Return (X, Y) of the center of cell containing provided text 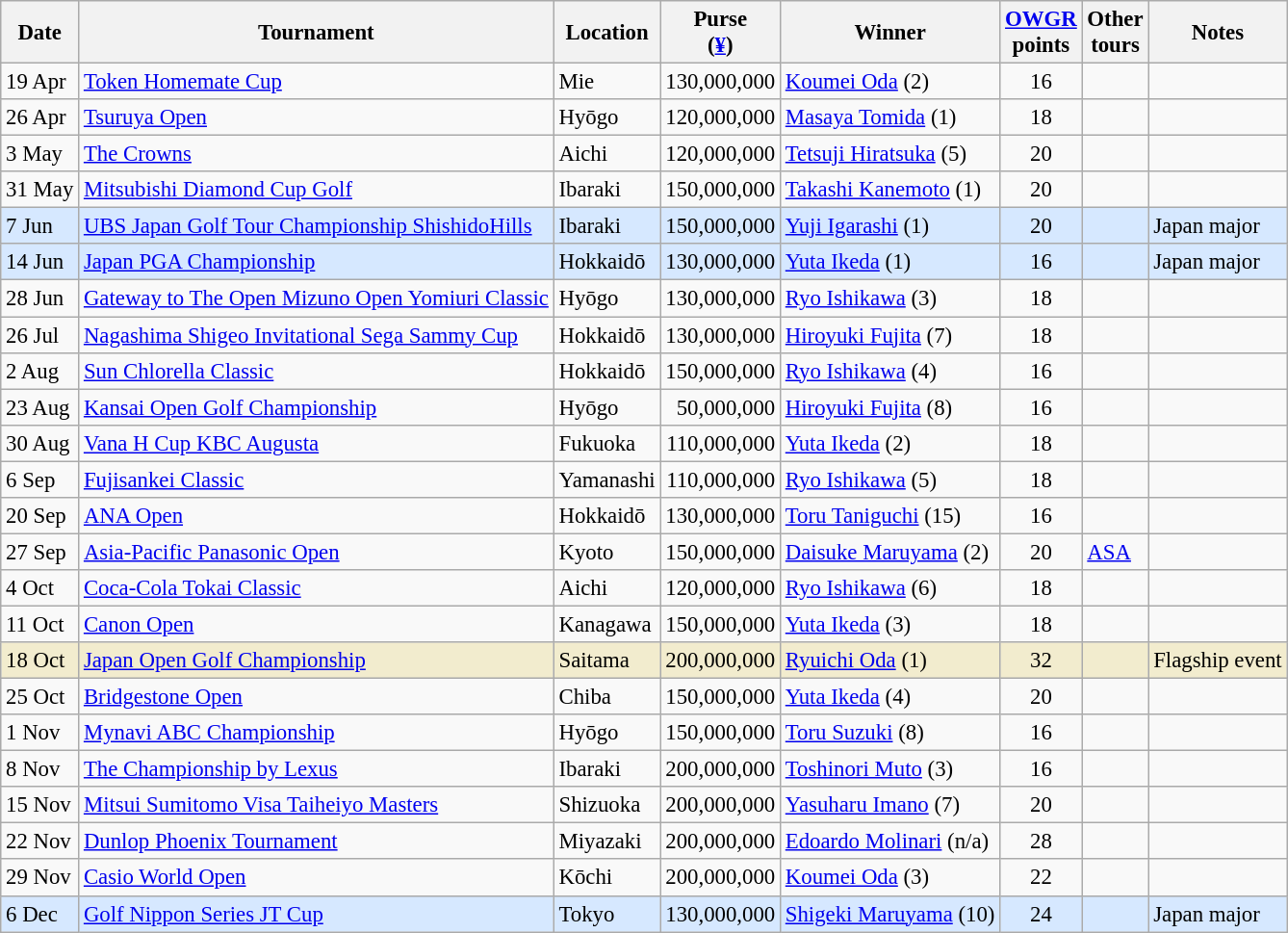
Masaya Tomida (1) (889, 117)
Bridgestone Open (317, 697)
Casio World Open (317, 878)
Koumei Oda (3) (889, 878)
Asia-Pacific Panasonic Open (317, 552)
Yasuharu Imano (7) (889, 805)
ANA Open (317, 516)
Tournament (317, 33)
OWGRpoints (1042, 33)
24 (1042, 914)
The Championship by Lexus (317, 769)
4 Oct (40, 588)
Shizuoka (606, 805)
Purse(¥) (720, 33)
Toshinori Muto (3) (889, 769)
22 (1042, 878)
26 Jul (40, 335)
30 Aug (40, 443)
Yuta Ikeda (4) (889, 697)
Othertours (1115, 33)
Tokyo (606, 914)
Mitsui Sumitomo Visa Taiheiyo Masters (317, 805)
Yamanashi (606, 479)
7 Jun (40, 226)
Shigeki Maruyama (10) (889, 914)
Toru Taniguchi (15) (889, 516)
31 May (40, 190)
Koumei Oda (2) (889, 82)
3 May (40, 154)
Yuta Ikeda (3) (889, 624)
Fukuoka (606, 443)
Dunlop Phoenix Tournament (317, 842)
Mynavi ABC Championship (317, 733)
Takashi Kanemoto (1) (889, 190)
27 Sep (40, 552)
25 Oct (40, 697)
Tsuruya Open (317, 117)
Mie (606, 82)
Ryo Ishikawa (6) (889, 588)
Nagashima Shigeo Invitational Sega Sammy Cup (317, 335)
19 Apr (40, 82)
Kanagawa (606, 624)
32 (1042, 661)
11 Oct (40, 624)
Golf Nippon Series JT Cup (317, 914)
Toru Suzuki (8) (889, 733)
Kyoto (606, 552)
50,000,000 (720, 407)
Ryo Ishikawa (4) (889, 371)
Flagship event (1218, 661)
14 Jun (40, 263)
Japan Open Golf Championship (317, 661)
Hiroyuki Fujita (7) (889, 335)
Date (40, 33)
Ryo Ishikawa (5) (889, 479)
Mitsubishi Diamond Cup Golf (317, 190)
23 Aug (40, 407)
Chiba (606, 697)
Yuji Igarashi (1) (889, 226)
Notes (1218, 33)
ASA (1115, 552)
UBS Japan Golf Tour Championship ShishidoHills (317, 226)
Token Homemate Cup (317, 82)
6 Dec (40, 914)
28 (1042, 842)
Ryuichi Oda (1) (889, 661)
Yuta Ikeda (1) (889, 263)
Saitama (606, 661)
15 Nov (40, 805)
Edoardo Molinari (n/a) (889, 842)
Canon Open (317, 624)
Winner (889, 33)
1 Nov (40, 733)
22 Nov (40, 842)
Sun Chlorella Classic (317, 371)
29 Nov (40, 878)
6 Sep (40, 479)
18 Oct (40, 661)
Daisuke Maruyama (2) (889, 552)
Kōchi (606, 878)
Tetsuji Hiratsuka (5) (889, 154)
Ryo Ishikawa (3) (889, 298)
28 Jun (40, 298)
Coca-Cola Tokai Classic (317, 588)
Yuta Ikeda (2) (889, 443)
Fujisankei Classic (317, 479)
Vana H Cup KBC Augusta (317, 443)
The Crowns (317, 154)
8 Nov (40, 769)
Location (606, 33)
26 Apr (40, 117)
Miyazaki (606, 842)
Gateway to The Open Mizuno Open Yomiuri Classic (317, 298)
2 Aug (40, 371)
20 Sep (40, 516)
Japan PGA Championship (317, 263)
Kansai Open Golf Championship (317, 407)
Hiroyuki Fujita (8) (889, 407)
